Find where the given text appears and provide that cell's center as [x, y] coordinate. 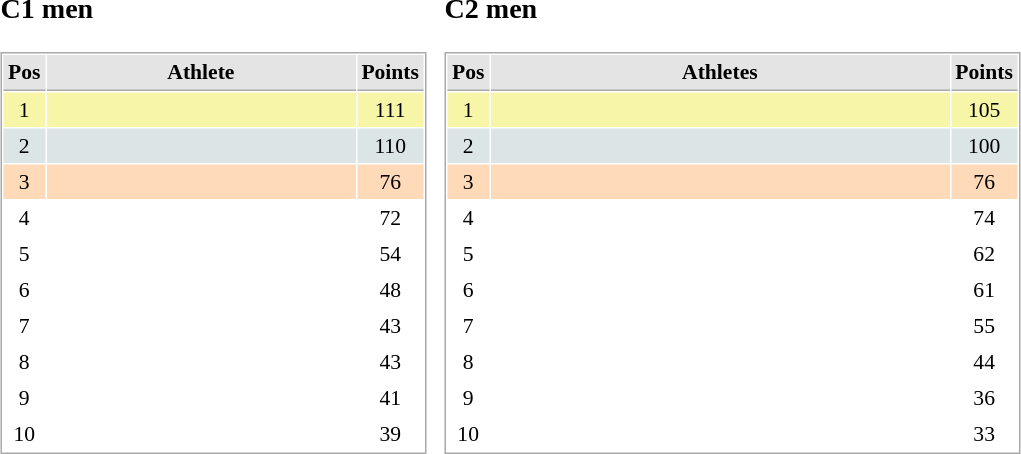
44 [984, 362]
105 [984, 110]
55 [984, 326]
74 [984, 218]
100 [984, 146]
48 [390, 290]
39 [390, 434]
61 [984, 290]
111 [390, 110]
62 [984, 254]
41 [390, 398]
Athlete [200, 74]
72 [390, 218]
36 [984, 398]
54 [390, 254]
Athletes [720, 74]
110 [390, 146]
33 [984, 434]
